Pinpoint the cell where the given text exists, returning its [x, y] midpoint coordinate. 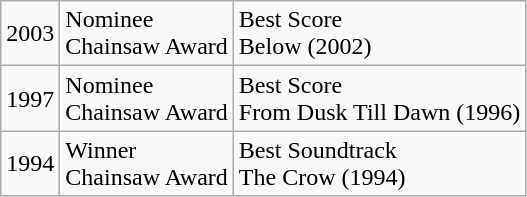
1994 [30, 164]
WinnerChainsaw Award [147, 164]
2003 [30, 34]
1997 [30, 98]
Best SoundtrackThe Crow (1994) [379, 164]
Best ScoreBelow (2002) [379, 34]
Best ScoreFrom Dusk Till Dawn (1996) [379, 98]
